Detect which cell encompasses the target text, then output its [X, Y] center coordinate. 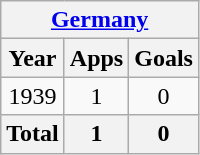
Total [33, 134]
Year [33, 58]
Goals [164, 58]
Germany [100, 20]
Apps [96, 58]
1939 [33, 96]
